Capture the cell that displays the provided text and extract its [X, Y] central coordinate. 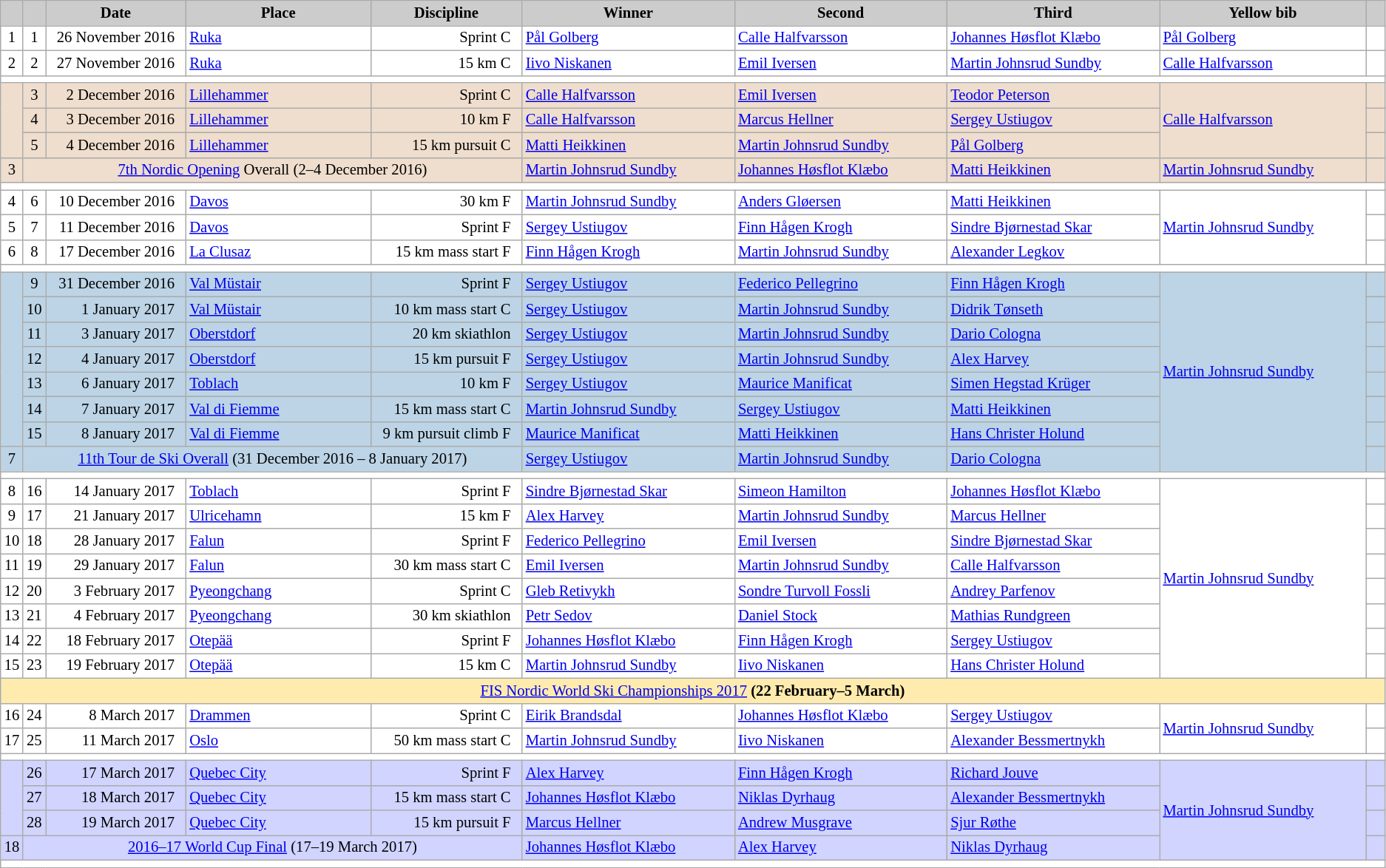
10 December 2016 [116, 202]
3 January 2017 [116, 334]
11 March 2017 [116, 740]
Sondre Turvoll Fossli [840, 591]
25 [34, 740]
8 January 2017 [116, 434]
18 February 2017 [116, 641]
Place [278, 13]
28 January 2017 [116, 540]
FIS Nordic World Ski Championships 2017 (22 February–5 March) [692, 691]
Oslo [278, 740]
Andrew Musgrave [840, 823]
Discipline [447, 13]
3 February 2017 [116, 591]
22 [34, 641]
17 December 2016 [116, 252]
9 km pursuit climb F [447, 434]
27 November 2016 [116, 63]
26 [34, 773]
Simen Hegstad Krüger [1053, 384]
4 February 2017 [116, 616]
Gleb Retivykh [629, 591]
Ulricehamn [278, 516]
17 March 2017 [116, 773]
2016–17 World Cup Final (17–19 March 2017) [272, 847]
3 December 2016 [116, 120]
8 March 2017 [116, 716]
Richard Jouve [1053, 773]
Yellow bib [1263, 13]
11th Tour de Ski Overall (31 December 2016 – 8 January 2017) [272, 459]
Andrey Parfenov [1053, 591]
23 [34, 665]
10 km mass start C [447, 309]
4 December 2016 [116, 145]
19 [34, 566]
21 January 2017 [116, 516]
19 February 2017 [116, 665]
7 January 2017 [116, 409]
19 March 2017 [116, 823]
14 January 2017 [116, 491]
30 km skiathlon [447, 616]
24 [34, 716]
11 December 2016 [116, 227]
2 December 2016 [116, 95]
Sjur Røthe [1053, 823]
Winner [629, 13]
50 km mass start C [447, 740]
Teodor Peterson [1053, 95]
Mathias Rundgreen [1053, 616]
Daniel Stock [840, 616]
1 January 2017 [116, 309]
Simeon Hamilton [840, 491]
18 March 2017 [116, 798]
30 km mass start C [447, 566]
Anders Gløersen [840, 202]
Petr Sedov [629, 616]
4 January 2017 [116, 359]
Third [1053, 13]
7th Nordic Opening Overall (2–4 December 2016) [272, 170]
Drammen [278, 716]
31 December 2016 [116, 284]
21 [34, 616]
Eirik Brandsdal [629, 716]
27 [34, 798]
28 [34, 823]
La Clusaz [278, 252]
15 km F [447, 516]
Date [116, 13]
Alexander Legkov [1053, 252]
15 km mass start F [447, 252]
26 November 2016 [116, 38]
30 km F [447, 202]
Second [840, 13]
Didrik Tønseth [1053, 309]
20 [34, 591]
15 km pursuit C [447, 145]
29 January 2017 [116, 566]
20 km skiathlon [447, 334]
6 January 2017 [116, 384]
